Identify which cell holds the provided text, then report its (x, y) central coordinate. 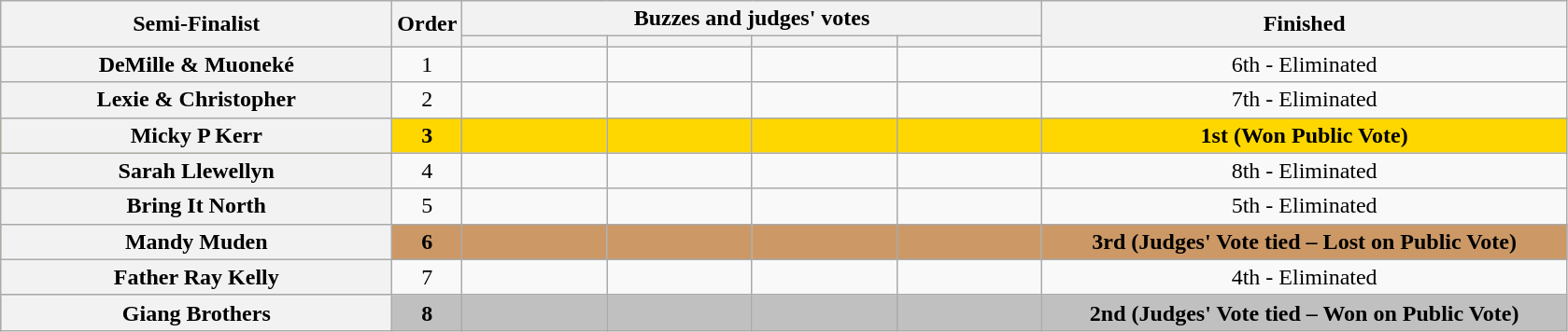
5 (428, 206)
Order (428, 24)
Mandy Muden (196, 242)
2nd (Judges' Vote tied – Won on Public Vote) (1304, 312)
Lexie & Christopher (196, 100)
8th - Eliminated (1304, 171)
4 (428, 171)
1 (428, 64)
3rd (Judges' Vote tied – Lost on Public Vote) (1304, 242)
Father Ray Kelly (196, 277)
4th - Eliminated (1304, 277)
3 (428, 135)
Micky P Kerr (196, 135)
7 (428, 277)
Sarah Llewellyn (196, 171)
8 (428, 312)
Bring It North (196, 206)
6 (428, 242)
1st (Won Public Vote) (1304, 135)
5th - Eliminated (1304, 206)
Semi-Finalist (196, 24)
6th - Eliminated (1304, 64)
2 (428, 100)
Finished (1304, 24)
Buzzes and judges' votes (752, 19)
DeMille & Muoneké (196, 64)
Giang Brothers (196, 312)
7th - Eliminated (1304, 100)
